For the text-containing cell, return its midpoint in [x, y] coordinate format. 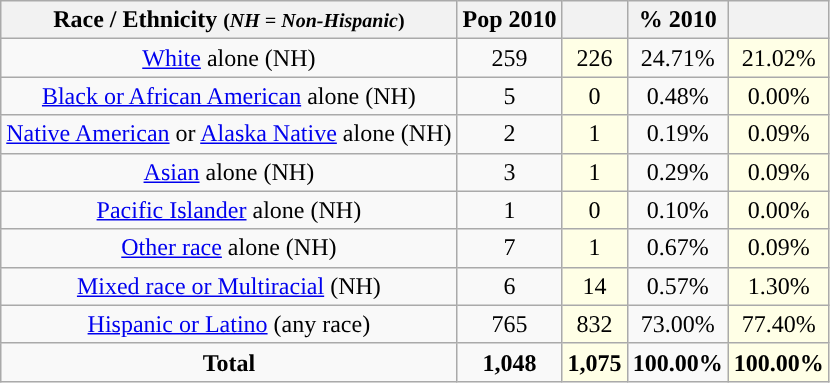
Black or African American alone (NH) [229, 96]
24.71% [678, 58]
832 [594, 324]
226 [594, 58]
73.00% [678, 324]
1,075 [594, 362]
Asian alone (NH) [229, 172]
Hispanic or Latino (any race) [229, 324]
0.10% [678, 210]
21.02% [778, 58]
765 [510, 324]
6 [510, 286]
Race / Ethnicity (NH = Non-Hispanic) [229, 20]
0.48% [678, 96]
% 2010 [678, 20]
7 [510, 248]
1.30% [778, 286]
1,048 [510, 362]
0.57% [678, 286]
0.29% [678, 172]
Other race alone (NH) [229, 248]
5 [510, 96]
Native American or Alaska Native alone (NH) [229, 134]
259 [510, 58]
14 [594, 286]
2 [510, 134]
Pacific Islander alone (NH) [229, 210]
0.67% [678, 248]
Total [229, 362]
3 [510, 172]
Mixed race or Multiracial (NH) [229, 286]
77.40% [778, 324]
Pop 2010 [510, 20]
White alone (NH) [229, 58]
0.19% [678, 134]
